Return (X, Y) of the center of cell containing provided text 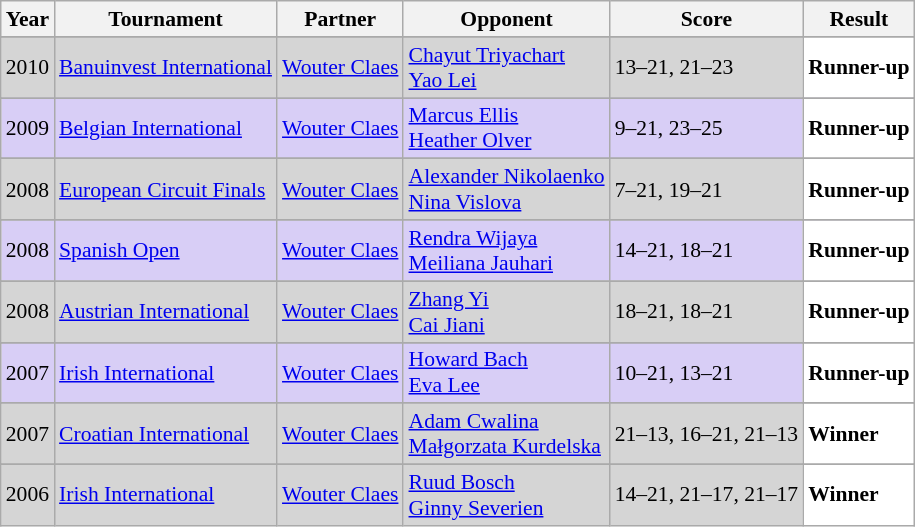
10–21, 13–21 (707, 372)
Result (858, 19)
Howard Bach Eva Lee (506, 372)
2006 (28, 496)
Croatian International (166, 434)
Chayut Triyachart Yao Lei (506, 68)
Opponent (506, 19)
Score (707, 19)
14–21, 18–21 (707, 250)
Partner (340, 19)
2010 (28, 68)
Year (28, 19)
Zhang Yi Cai Jiani (506, 312)
7–21, 19–21 (707, 190)
Marcus Ellis Heather Olver (506, 128)
Banuinvest International (166, 68)
Ruud Bosch Ginny Severien (506, 496)
European Circuit Finals (166, 190)
13–21, 21–23 (707, 68)
Austrian International (166, 312)
18–21, 18–21 (707, 312)
2009 (28, 128)
Belgian International (166, 128)
Spanish Open (166, 250)
21–13, 16–21, 21–13 (707, 434)
Adam Cwalina Małgorzata Kurdelska (506, 434)
9–21, 23–25 (707, 128)
Alexander Nikolaenko Nina Vislova (506, 190)
Tournament (166, 19)
Rendra Wijaya Meiliana Jauhari (506, 250)
14–21, 21–17, 21–17 (707, 496)
